Detect which cell encompasses the target text, then output its (x, y) center coordinate. 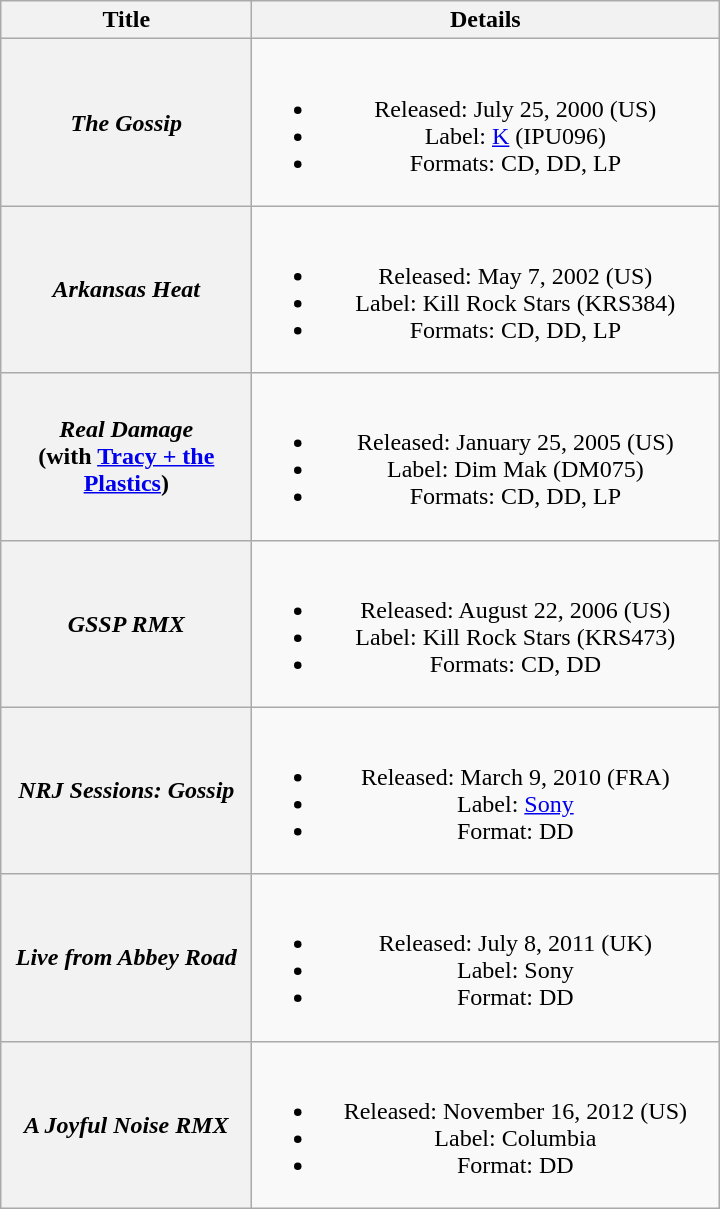
Released: January 25, 2005 (US)Label: Dim Mak (DM075)Formats: CD, DD, LP (486, 456)
Released: July 25, 2000 (US)Label: K (IPU096)Formats: CD, DD, LP (486, 122)
Released: May 7, 2002 (US)Label: Kill Rock Stars (KRS384)Formats: CD, DD, LP (486, 290)
Live from Abbey Road (126, 958)
Released: March 9, 2010 (FRA)Label: SonyFormat: DD (486, 790)
GSSP RMX (126, 624)
Released: November 16, 2012 (US)Label: ColumbiaFormat: DD (486, 1124)
Details (486, 20)
Arkansas Heat (126, 290)
Released: July 8, 2011 (UK)Label: SonyFormat: DD (486, 958)
The Gossip (126, 122)
Real Damage(with Tracy + the Plastics) (126, 456)
A Joyful Noise RMX (126, 1124)
Released: August 22, 2006 (US)Label: Kill Rock Stars (KRS473)Formats: CD, DD (486, 624)
NRJ Sessions: Gossip (126, 790)
Title (126, 20)
